Output the (x, y) coordinate of the center of the cell containing the given text.  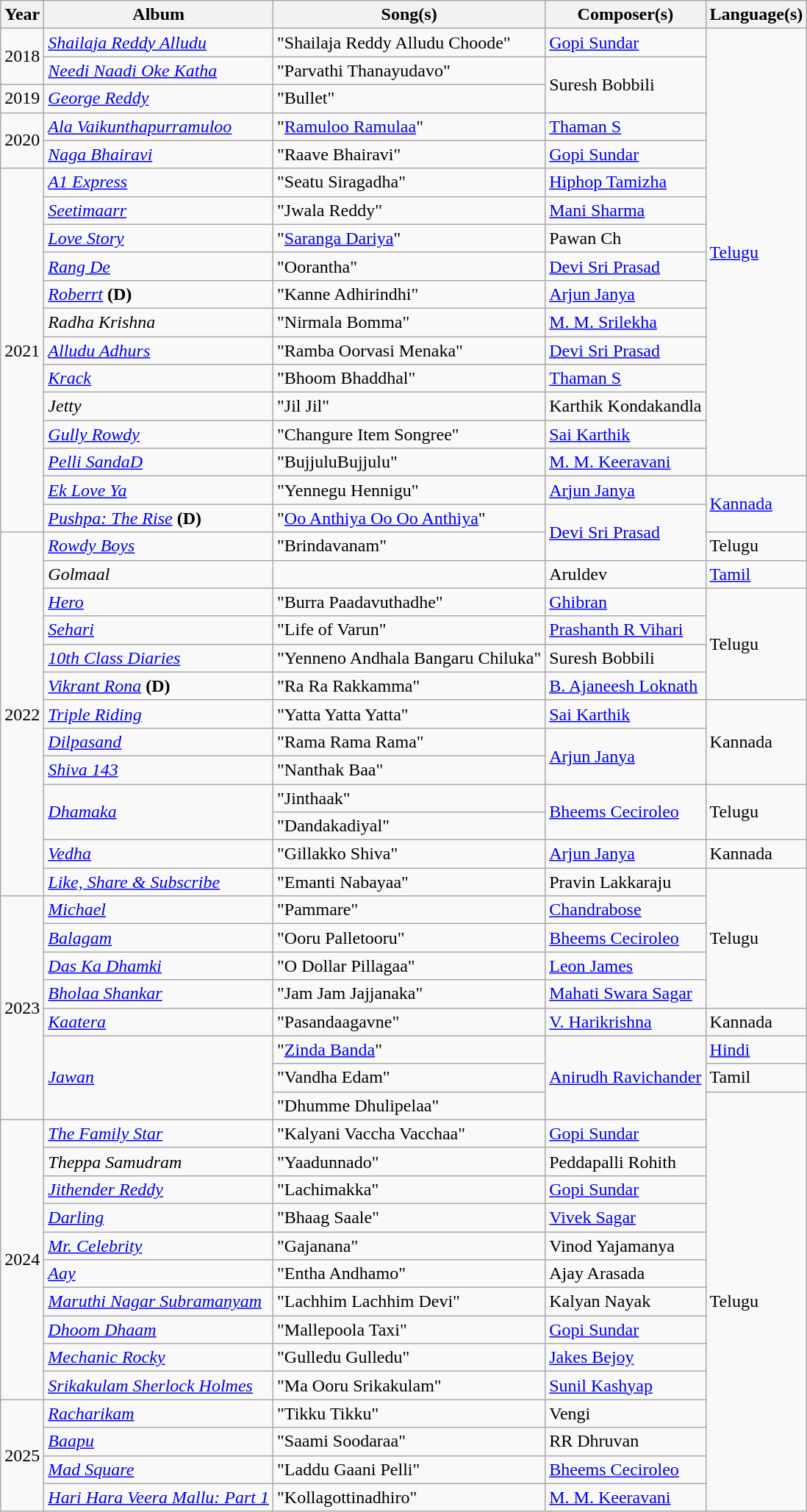
"Emanti Nabayaa" (409, 882)
Das Ka Dhamki (159, 966)
Year (22, 15)
"Kalyani Vaccha Vacchaa" (409, 1133)
"Kanne Adhirindhi" (409, 294)
"Shailaja Reddy Alludu Choode" (409, 43)
Balagam (159, 938)
Krack (159, 379)
"Yaadunnado" (409, 1161)
Mechanic Rocky (159, 1358)
"Bhoom Bhaddhal" (409, 379)
"Laddu Gaani Pelli" (409, 1469)
"Ooru Palletooru" (409, 938)
"Pasandaagavne" (409, 1022)
"Tikku Tikku" (409, 1414)
RR Dhruvan (625, 1441)
Maruthi Nagar Subramanyam (159, 1302)
Karthik Kondakandla (625, 406)
Vivek Sagar (625, 1217)
Jithender Reddy (159, 1189)
"Entha Andhamo" (409, 1274)
"Ma Ooru Srikakulam" (409, 1386)
"Zinda Banda" (409, 1050)
Triple Riding (159, 714)
2023 (22, 1008)
Mr. Celebrity (159, 1246)
Like, Share & Subscribe (159, 882)
"Nanthak Baa" (409, 770)
"Parvathi Thanayudavo" (409, 71)
Michael (159, 910)
Jetty (159, 406)
"BujjuluBujjulu" (409, 462)
Language(s) (756, 15)
Pawan Ch (625, 238)
A1 Express (159, 182)
Vedha (159, 854)
"Brindavanam" (409, 546)
"Seatu Siragadha" (409, 182)
"Pammare" (409, 910)
Aay (159, 1274)
Love Story (159, 238)
"Gulledu Gulledu" (409, 1358)
"Gillakko Shiva" (409, 854)
"Saranga Dariya" (409, 238)
Golmaal (159, 574)
Alludu Adhurs (159, 351)
Rang De (159, 266)
"Rama Rama Rama" (409, 742)
2025 (22, 1455)
Darling (159, 1217)
Dhamaka (159, 811)
B. Ajaneesh Loknath (625, 686)
"Dhumme Dhulipelaa" (409, 1106)
"Jinthaak" (409, 798)
Kaatera (159, 1022)
"Yennegu Hennigu" (409, 490)
"Yatta Yatta Yatta" (409, 714)
Leon James (625, 966)
V. Harikrishna (625, 1022)
Mani Sharma (625, 210)
"Oo Anthiya Oo Oo Anthiya" (409, 518)
"Lachimakka" (409, 1189)
Sunil Kashyap (625, 1386)
Album (159, 15)
Ala Vaikunthapurramuloo (159, 126)
Ek Love Ya (159, 490)
Roberrt (D) (159, 294)
"Yenneno Andhala Bangaru Chiluka" (409, 658)
Theppa Samudram (159, 1161)
"Jwala Reddy" (409, 210)
2024 (22, 1260)
Composer(s) (625, 15)
Rowdy Boys (159, 546)
Pelli SandaD (159, 462)
Hari Hara Veera Mallu: Part 1 (159, 1497)
Vengi (625, 1414)
"Nirmala Bomma" (409, 322)
"Bullet" (409, 98)
"Jam Jam Jajjanaka" (409, 994)
2020 (22, 140)
2018 (22, 57)
Gully Rowdy (159, 434)
Vinod Yajamanya (625, 1246)
Srikakulam Sherlock Holmes (159, 1386)
Baapu (159, 1441)
"Raave Bhairavi" (409, 154)
The Family Star (159, 1133)
Radha Krishna (159, 322)
Peddapalli Rohith (625, 1161)
Hero (159, 602)
"Life of Varun" (409, 630)
2019 (22, 98)
George Reddy (159, 98)
Seetimaarr (159, 210)
"Mallepoola Taxi" (409, 1330)
"Ramuloo Ramulaa" (409, 126)
Naga Bhairavi (159, 154)
"Ramba Oorvasi Menaka" (409, 351)
Anirudh Ravichander (625, 1078)
Jakes Bejoy (625, 1358)
Dilpasand (159, 742)
"Oorantha" (409, 266)
Hiphop Tamizha (625, 182)
Mahati Swara Sagar (625, 994)
Shailaja Reddy Alludu (159, 43)
Shiva 143 (159, 770)
Bholaa Shankar (159, 994)
Vikrant Rona (D) (159, 686)
Pushpa: The Rise (D) (159, 518)
M. M. Srilekha (625, 322)
Pravin Lakkaraju (625, 882)
Ghibran (625, 602)
"Changure Item Songree" (409, 434)
"Vandha Edam" (409, 1078)
Racharikam (159, 1414)
"Ra Ra Rakkamma" (409, 686)
"Saami Soodaraa" (409, 1441)
2022 (22, 714)
"Jil Jil" (409, 406)
"Kollagottinadhiro" (409, 1497)
Hindi (756, 1050)
"Burra Paadavuthadhe" (409, 602)
10th Class Diaries (159, 658)
Needi Naadi Oke Katha (159, 71)
Dhoom Dhaam (159, 1330)
Chandrabose (625, 910)
Aruldev (625, 574)
"O Dollar Pillagaa" (409, 966)
Ajay Arasada (625, 1274)
"Gajanana" (409, 1246)
Jawan (159, 1078)
Prashanth R Vihari (625, 630)
Song(s) (409, 15)
Kalyan Nayak (625, 1302)
Mad Square (159, 1469)
2021 (22, 350)
"Lachhim Lachhim Devi" (409, 1302)
Sehari (159, 630)
"Bhaag Saale" (409, 1217)
"Dandakadiyal" (409, 826)
